Scan for the cell matching the given text and deliver its [x, y] coordinate at center. 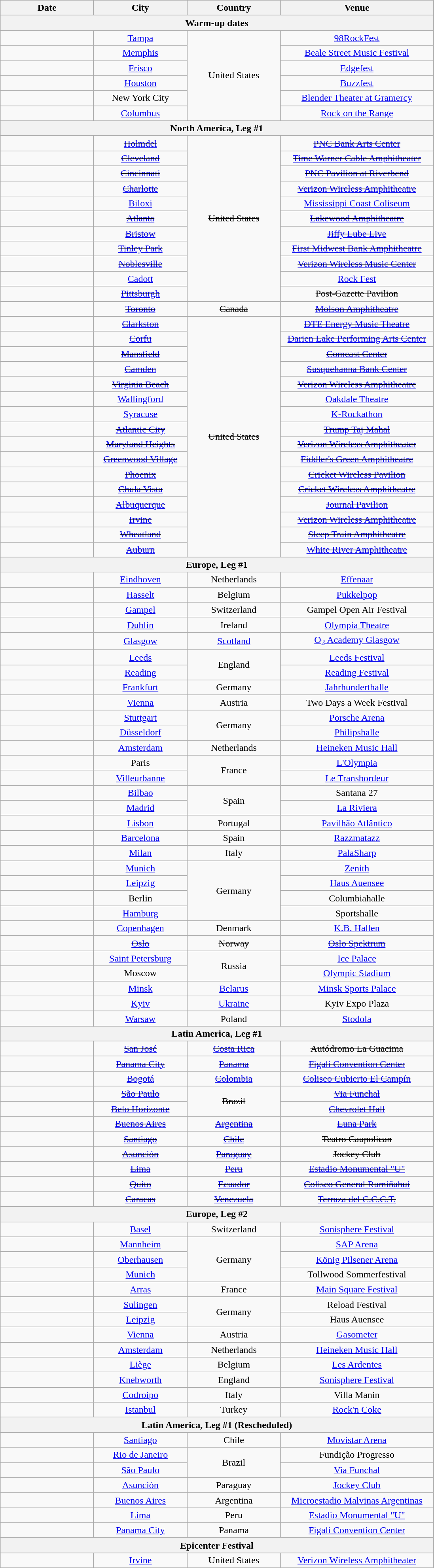
SAP Arena [357, 1244]
Wallingford [140, 399]
Epicenter Festival [217, 1545]
Zenith [357, 868]
Gampel Open Air Festival [357, 610]
Autódromo La Guacima [357, 1048]
Journal Pavilion [357, 504]
Coliseo Cubierto El Campín [357, 1079]
Gampel [140, 610]
Barcelona [140, 838]
Arras [140, 1289]
Clarkston [140, 324]
Auburn [140, 550]
Villeurbanne [140, 778]
Oslo [140, 943]
Ireland [234, 625]
Liège [140, 1365]
Europe, Leg #2 [217, 1214]
Jahrhunderthalle [357, 688]
Pavilhão Atlântico [357, 823]
Paris [140, 763]
Holmdel [140, 143]
Columbus [140, 113]
K.B. Hallen [357, 928]
Two Days a Week Festival [357, 703]
Codroipo [140, 1395]
Frankfurt [140, 688]
First Midwest Bank Amphitheatre [357, 249]
Ice Palace [357, 958]
Atlanta [140, 219]
Reload Festival [357, 1304]
Norway [234, 943]
Madrid [140, 808]
Mississippi Coast Coliseum [357, 204]
Luna Park [357, 1124]
Teatro Caupolican [357, 1139]
Houston [140, 83]
Glasgow [140, 641]
Santana 27 [357, 793]
Warsaw [140, 1018]
Mannheim [140, 1244]
O2 Academy Glasgow [357, 641]
Toronto [140, 309]
Chula Vista [140, 489]
Corfu [140, 339]
Leeds [140, 657]
Dublin [140, 625]
Venezuela [234, 1199]
Istanbul [140, 1410]
Bilbao [140, 793]
Maryland Heights [140, 444]
Caracas [140, 1199]
Basel [140, 1229]
La Riviera [357, 808]
Le Transbordeur [357, 778]
Costa Rica [234, 1048]
San José [140, 1048]
Chevrolet Hall [357, 1109]
Rock'n Coke [357, 1410]
Kyiv Expo Plaza [357, 1003]
Sleep Train Amphitheatre [357, 535]
98RockFest [357, 38]
Charlotte [140, 189]
Pukkelpop [357, 595]
Sportshalle [357, 913]
Kyiv [140, 1003]
Molson Amphitheatre [357, 309]
Darien Lake Performing Arts Center [357, 339]
Portugal [234, 823]
Phoenix [140, 474]
White River Amphitheatre [357, 550]
Lisbon [140, 823]
Albuquerque [140, 504]
Oslo Spektrum [357, 943]
North America, Leg #1 [217, 128]
Philipshalle [357, 733]
Sulingen [140, 1304]
PNC Bank Arts Center [357, 143]
Stodola [357, 1018]
Edgefest [357, 68]
Venue [357, 8]
Main Square Festival [357, 1289]
Berlin [140, 898]
Cricket Wireless Pavilion [357, 474]
Date [47, 8]
DTE Energy Music Theatre [357, 324]
Rock Fest [357, 279]
Villa Manin [357, 1395]
Country [234, 8]
Quito [140, 1184]
Bogotá [140, 1079]
Frisco [140, 68]
Belo Horizonte [140, 1109]
Fundição Progresso [357, 1455]
Olympic Stadium [357, 973]
Atlantic City [140, 429]
Cleveland [140, 158]
Cadott [140, 279]
Movistar Arena [357, 1440]
Minsk [140, 988]
Wheatland [140, 535]
Biloxi [140, 204]
Reading Festival [357, 673]
PalaSharp [357, 853]
Gasometer [357, 1335]
Knebworth [140, 1380]
Stuttgart [140, 718]
Minsk Sports Palace [357, 988]
Time Warner Cable Amphitheater [357, 158]
Comcast Center [357, 354]
Poland [234, 1018]
Eindhoven [140, 580]
Belarus [234, 988]
Hasselt [140, 595]
Leeds Festival [357, 657]
König Pilsener Arena [357, 1259]
Russia [234, 966]
Post-Gazette Pavilion [357, 294]
K-Rockathon [357, 414]
Milan [140, 853]
Pittsburgh [140, 294]
Microestadio Malvinas Argentinas [357, 1500]
Mansfield [140, 354]
Tampa [140, 38]
Ecuador [234, 1184]
Terraza del C.C.C.T. [357, 1199]
Oakdale Theatre [357, 399]
Cricket Wireless Amphitheatre [357, 489]
Fiddler's Green Amphitheatre [357, 459]
Les Ardentes [357, 1365]
Reading [140, 673]
Denmark [234, 928]
L'Olympia [357, 763]
Rio de Janeiro [140, 1455]
Tinley Park [140, 249]
Europe, Leg #1 [217, 565]
Jiffy Lube Live [357, 234]
Colombia [234, 1079]
Cincinnati [140, 173]
Bristow [140, 234]
Warm-up dates [217, 23]
Oberhausen [140, 1259]
PNC Pavilion at Riverbend [357, 173]
Greenwood Village [140, 459]
Saint Petersburg [140, 958]
Moscow [140, 973]
Scotland [234, 641]
Beale Street Music Festival [357, 53]
Latin America, Leg #1 (Rescheduled) [217, 1425]
Verizon Wireless Music Center [357, 264]
Effenaar [357, 580]
City [140, 8]
Camden [140, 369]
Canada [234, 309]
Noblesville [140, 264]
Ukraine [234, 1003]
Turkey [234, 1410]
Olympia Theatre [357, 625]
Düsseldorf [140, 733]
Virginia Beach [140, 384]
Buzzfest [357, 83]
Memphis [140, 53]
Tollwood Sommerfestival [357, 1274]
Hamburg [140, 913]
Razzmatazz [357, 838]
Porsche Arena [357, 718]
Lakewood Amphitheatre [357, 219]
Columbiahalle [357, 898]
Latin America, Leg #1 [217, 1033]
Coliseo General Rumiñahui [357, 1184]
Syracuse [140, 414]
Trump Taj Mahal [357, 429]
Susquehanna Bank Center [357, 369]
New York City [140, 98]
Blender Theater at Gramercy [357, 98]
Rock on the Range [357, 113]
Copenhagen [140, 928]
